Provide the (X, Y) coordinate of the cell's center where the given text is located.  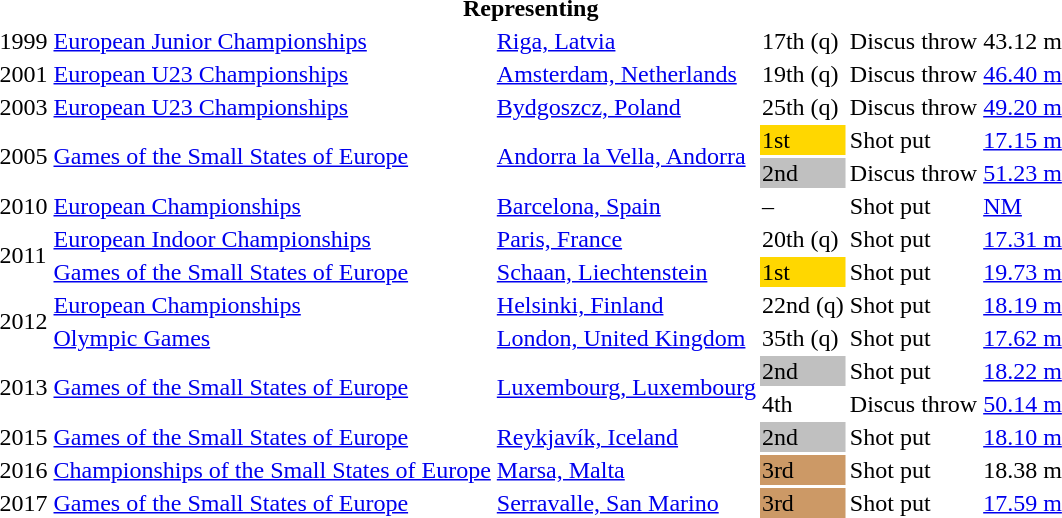
Serravalle, San Marino (626, 503)
Luxembourg, Luxembourg (626, 388)
Riga, Latvia (626, 41)
Helsinki, Finland (626, 305)
35th (q) (802, 338)
Schaan, Liechtenstein (626, 272)
22nd (q) (802, 305)
25th (q) (802, 107)
Marsa, Malta (626, 470)
19th (q) (802, 74)
– (802, 206)
Bydgoszcz, Poland (626, 107)
17th (q) (802, 41)
Championships of the Small States of Europe (272, 470)
Paris, France (626, 239)
Reykjavík, Iceland (626, 437)
Olympic Games (272, 338)
4th (802, 404)
European Junior Championships (272, 41)
Barcelona, Spain (626, 206)
London, United Kingdom (626, 338)
Andorra la Vella, Andorra (626, 156)
Amsterdam, Netherlands (626, 74)
20th (q) (802, 239)
European Indoor Championships (272, 239)
